Locate the cell with the specified text and output its (x, y) center coordinate. 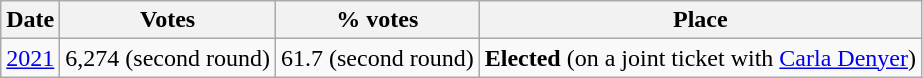
Votes (168, 20)
Date (30, 20)
61.7 (second round) (378, 58)
2021 (30, 58)
Elected (on a joint ticket with Carla Denyer) (700, 58)
6,274 (second round) (168, 58)
% votes (378, 20)
Place (700, 20)
